Pinpoint the cell where the given text exists, returning its (x, y) midpoint coordinate. 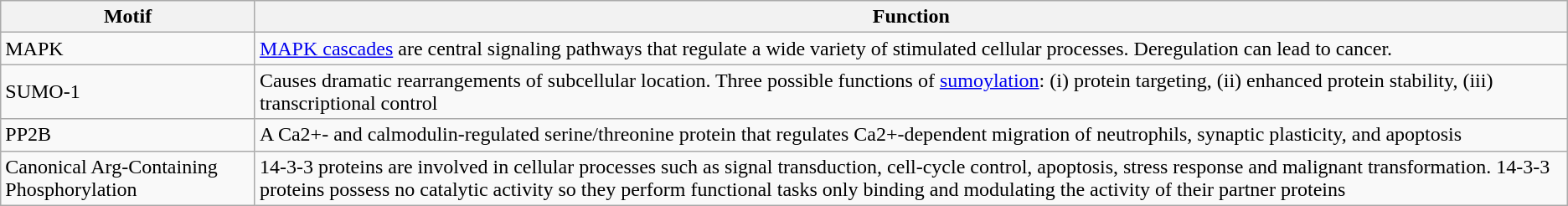
PP2B (128, 135)
MAPK cascades are central signaling pathways that regulate a wide variety of stimulated cellular processes. Deregulation can lead to cancer. (911, 49)
Motif (128, 17)
Function (911, 17)
MAPK (128, 49)
A Ca2+- and calmodulin-regulated serine/threonine protein that regulates Ca2+-dependent migration of neutrophils, synaptic plasticity, and apoptosis (911, 135)
SUMO-1 (128, 92)
Canonical Arg-Containing Phosphorylation (128, 178)
